From the cell containing the given text, extract its center point as [X, Y] coordinate. 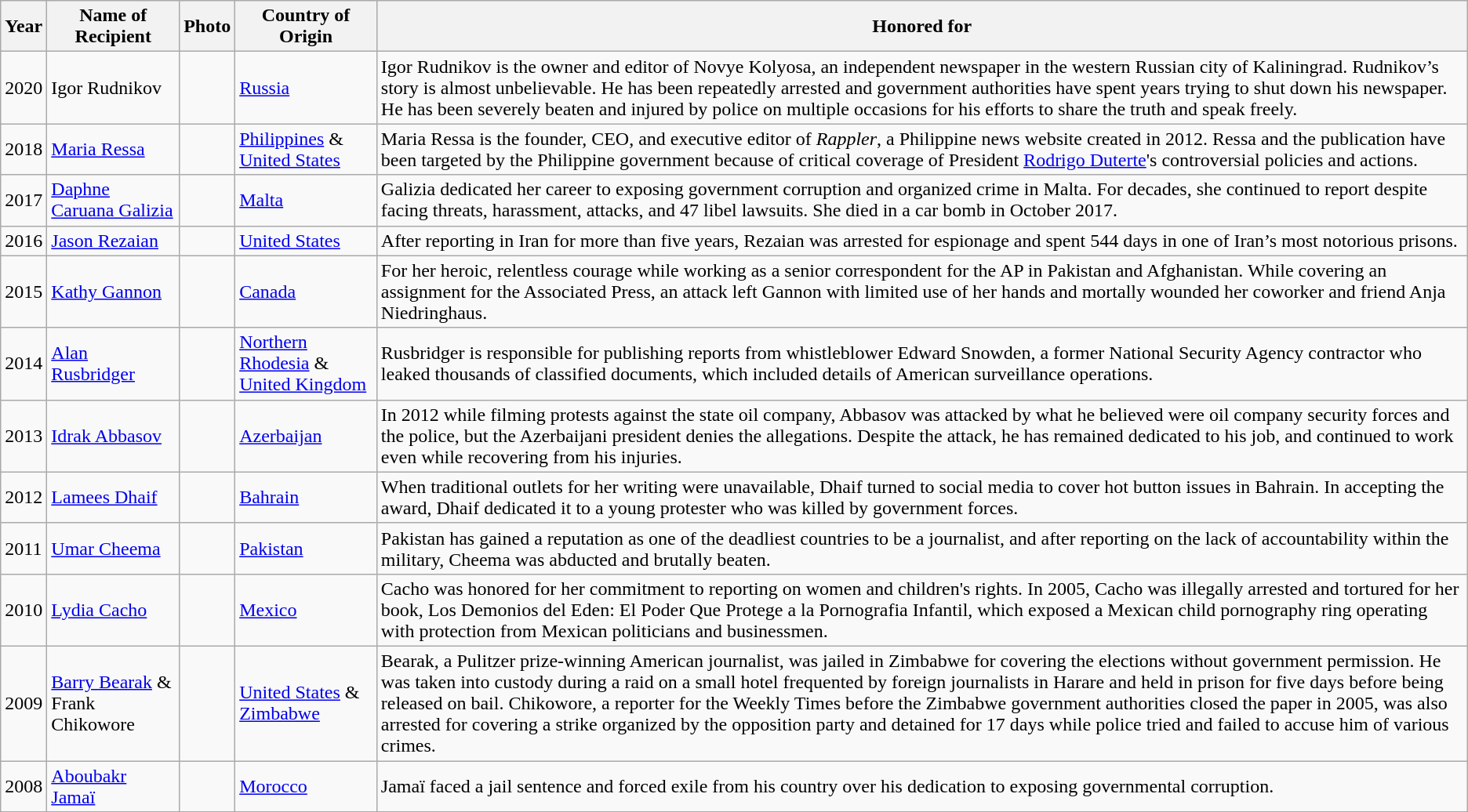
2013 [24, 436]
Northern Rhodesia & United Kingdom [306, 364]
2016 [24, 241]
Year [24, 27]
After reporting in Iran for more than five years, Rezaian was arrested for espionage and spent 544 days in one of Iran’s most notorious prisons. [922, 241]
2017 [24, 201]
2015 [24, 292]
Azerbaijan [306, 436]
2011 [24, 549]
Jason Rezaian [113, 241]
Philippines & United States [306, 149]
Pakistan [306, 549]
2018 [24, 149]
Mexico [306, 610]
Name of Recipient [113, 27]
2012 [24, 497]
Daphne Caruana Galizia [113, 201]
2009 [24, 703]
Canada [306, 292]
Russia [306, 88]
Honored for [922, 27]
Aboubakr Jamaï [113, 785]
Igor Rudnikov [113, 88]
Alan Rusbridger [113, 364]
Morocco [306, 785]
United States & Zimbabwe [306, 703]
Country of Origin [306, 27]
Photo [207, 27]
Jamaï faced a jail sentence and forced exile from his country over his dedication to exposing governmental corruption. [922, 785]
Maria Ressa [113, 149]
Umar Cheema [113, 549]
Bahrain [306, 497]
2008 [24, 785]
2014 [24, 364]
2020 [24, 88]
Barry Bearak & Frank Chikowore [113, 703]
Idrak Abbasov [113, 436]
Lydia Cacho [113, 610]
2010 [24, 610]
Kathy Gannon [113, 292]
Malta [306, 201]
Lamees Dhaif [113, 497]
United States [306, 241]
